Find where the given text appears and provide that cell's center as [x, y] coordinate. 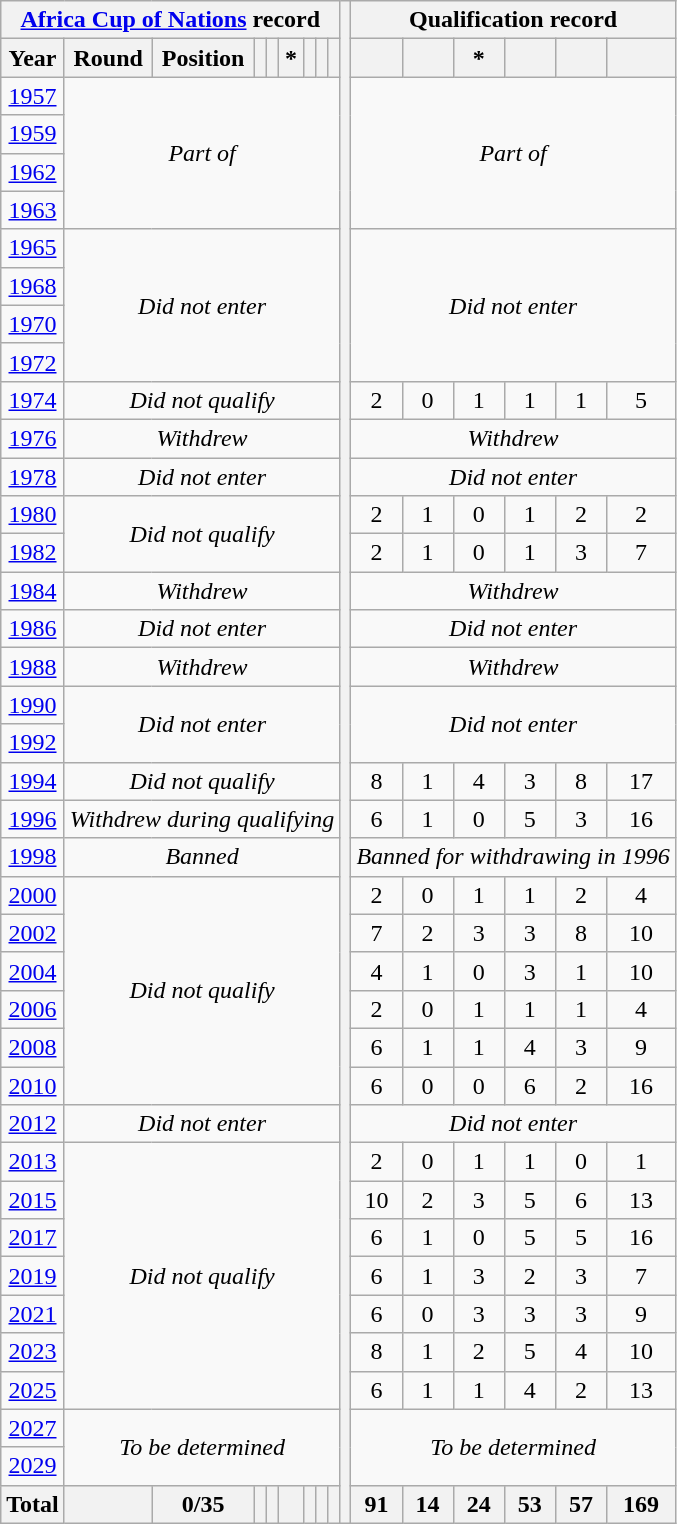
Round [108, 58]
1976 [33, 438]
2023 [33, 1352]
Total [33, 1504]
Withdrew during qualifying [202, 819]
1957 [33, 96]
2025 [33, 1390]
1968 [33, 286]
91 [376, 1504]
2010 [33, 1085]
57 [580, 1504]
1986 [33, 629]
1994 [33, 781]
2019 [33, 1276]
1998 [33, 857]
2013 [33, 1162]
0/35 [203, 1504]
1978 [33, 477]
2015 [33, 1200]
1965 [33, 248]
1963 [33, 210]
2017 [33, 1238]
Banned [202, 857]
1984 [33, 591]
2002 [33, 933]
2027 [33, 1428]
Qualification record [513, 20]
17 [642, 781]
2008 [33, 1047]
14 [428, 1504]
2021 [33, 1314]
1974 [33, 400]
2029 [33, 1466]
169 [642, 1504]
1962 [33, 172]
2012 [33, 1124]
1980 [33, 515]
Africa Cup of Nations record [170, 20]
1988 [33, 667]
Banned for withdrawing in 1996 [513, 857]
1970 [33, 324]
53 [530, 1504]
1992 [33, 743]
2006 [33, 1009]
24 [478, 1504]
1972 [33, 362]
1990 [33, 705]
Position [203, 58]
2000 [33, 895]
Year [33, 58]
1996 [33, 819]
2004 [33, 971]
1959 [33, 134]
1982 [33, 553]
